Scan for the cell matching the given text and deliver its (x, y) coordinate at center. 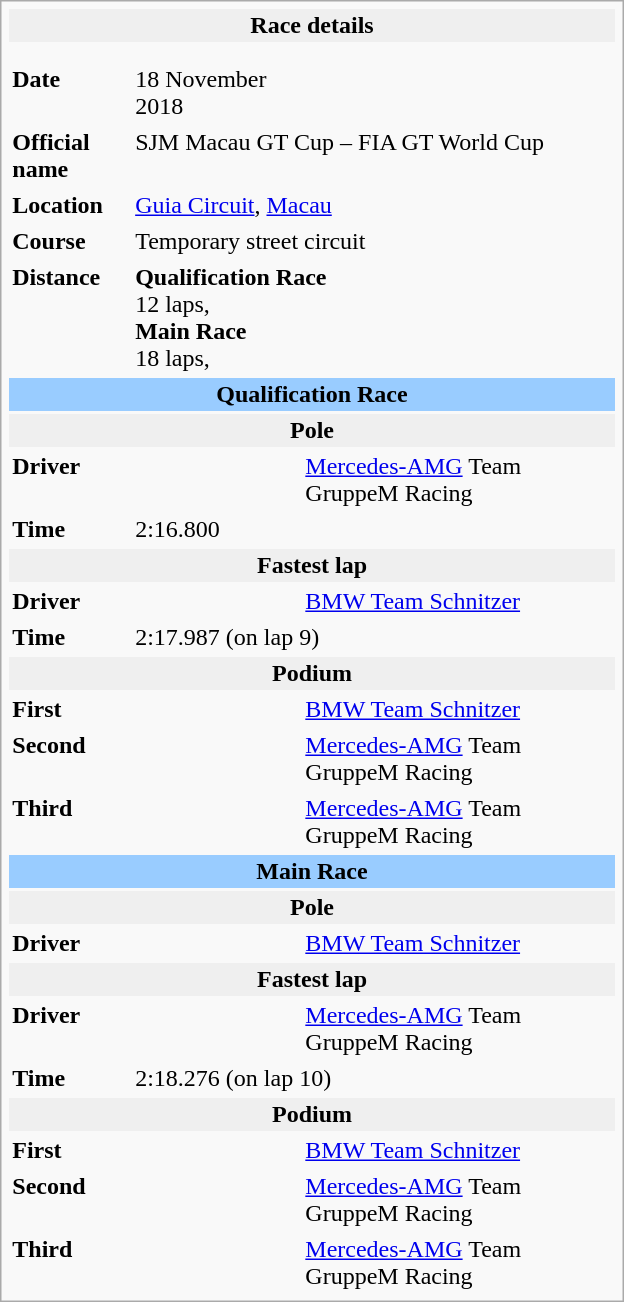
Guia Circuit, Macau (374, 206)
Temporary street circuit (374, 242)
Distance (69, 318)
Official name (69, 156)
SJM Macau GT Cup – FIA GT World Cup (374, 156)
Main Race (312, 872)
2:17.987 (on lap 9) (374, 638)
Course (69, 242)
Date (69, 93)
Location (69, 206)
Qualification Race (312, 394)
2:16.800 (374, 530)
Race details (312, 26)
2:18.276 (on lap 10) (374, 1078)
18 November 2018 (216, 93)
Qualification Race12 laps, Main Race18 laps, (374, 318)
